Output the (x, y) coordinate of the center of the cell containing the given text.  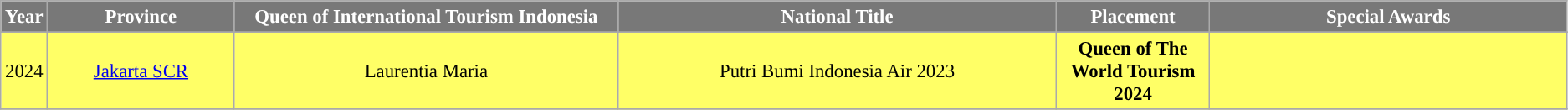
Placement (1133, 17)
Putri Bumi Indonesia Air 2023 (837, 71)
National Title (837, 17)
Queen of The World Tourism 2024 (1133, 71)
Province (141, 17)
2024 (24, 71)
Year (24, 17)
Special Awards (1389, 17)
Queen of International Tourism Indonesia (427, 17)
Laurentia Maria (427, 71)
Jakarta SCR (141, 71)
